From the cell containing the given text, extract its center point as (X, Y) coordinate. 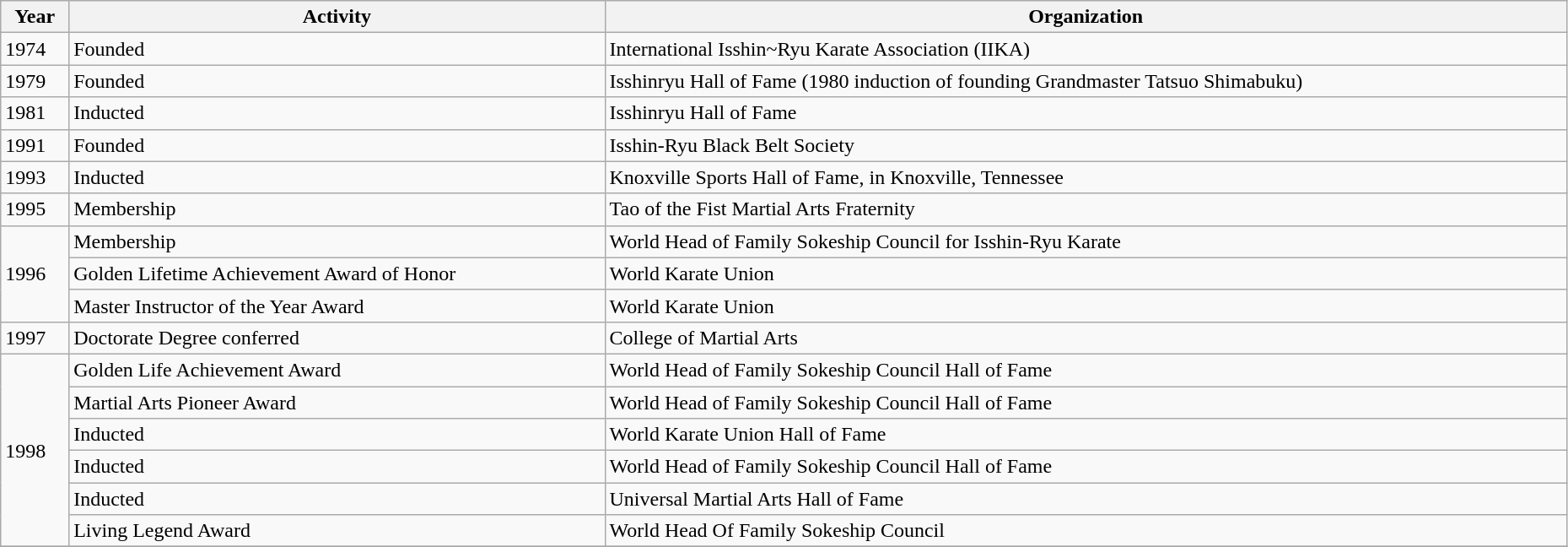
1993 (35, 177)
1998 (35, 450)
1979 (35, 81)
Master Instructor of the Year Award (337, 306)
Golden Lifetime Achievement Award of Honor (337, 273)
Golden Life Achievement Award (337, 370)
1995 (35, 209)
Isshinryu Hall of Fame (1980 induction of founding Grandmaster Tatsuo Shimabuku) (1086, 81)
Tao of the Fist Martial Arts Fraternity (1086, 209)
Knoxville Sports Hall of Fame, in Knoxville, Tennessee (1086, 177)
Living Legend Award (337, 531)
Universal Martial Arts Hall of Fame (1086, 499)
1981 (35, 113)
Activity (337, 17)
Martial Arts Pioneer Award (337, 403)
Organization (1086, 17)
International Isshin~Ryu Karate Association (IIKA) (1086, 49)
1997 (35, 338)
1991 (35, 145)
Year (35, 17)
Isshin-Ryu Black Belt Society (1086, 145)
Doctorate Degree conferred (337, 338)
1996 (35, 273)
Isshinryu Hall of Fame (1086, 113)
World Head of Family Sokeship Council for Isshin-Ryu Karate (1086, 241)
1974 (35, 49)
World Head Of Family Sokeship Council (1086, 531)
World Karate Union Hall of Fame (1086, 435)
College of Martial Arts (1086, 338)
